Determine the [x, y] coordinate at the center of the cell enclosing the given text.  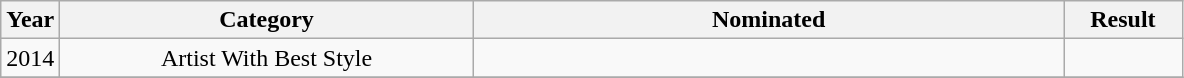
Result [1123, 20]
Category [266, 20]
Year [30, 20]
2014 [30, 58]
Artist With Best Style [266, 58]
Nominated [768, 20]
